Capture the cell that displays the provided text and extract its [x, y] central coordinate. 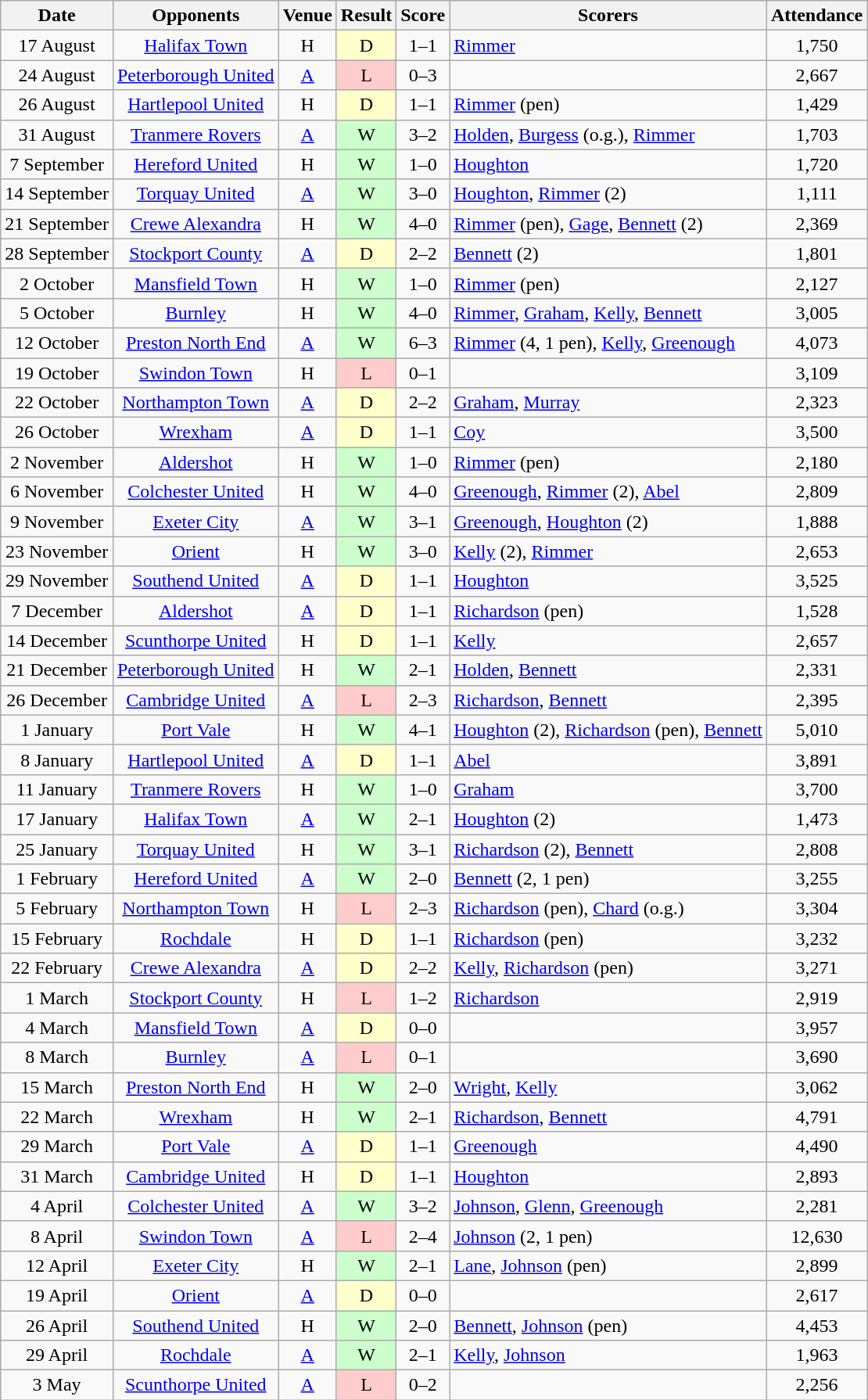
2 November [57, 462]
2,323 [816, 403]
2,395 [816, 700]
1,703 [816, 135]
Bennett (2) [608, 253]
Venue [307, 16]
29 November [57, 581]
Bennett (2, 1 pen) [608, 879]
26 April [57, 1326]
3,525 [816, 581]
2,667 [816, 75]
1,111 [816, 194]
5 October [57, 313]
26 December [57, 700]
Houghton (2) [608, 819]
2,808 [816, 849]
Graham [608, 789]
22 February [57, 968]
3,255 [816, 879]
1 February [57, 879]
1 January [57, 730]
2,657 [816, 641]
6 November [57, 492]
17 January [57, 819]
4,791 [816, 1117]
2,256 [816, 1385]
3,109 [816, 373]
3,500 [816, 433]
8 April [57, 1236]
17 August [57, 45]
0–2 [423, 1385]
26 October [57, 433]
Rimmer (pen), Gage, Bennett (2) [608, 224]
Holden, Bennett [608, 670]
14 September [57, 194]
3,232 [816, 939]
Wright, Kelly [608, 1087]
Kelly (2), Rimmer [608, 551]
Attendance [816, 16]
22 March [57, 1117]
31 March [57, 1176]
4,073 [816, 343]
Holden, Burgess (o.g.), Rimmer [608, 135]
2,899 [816, 1265]
Kelly, Richardson (pen) [608, 968]
Coy [608, 433]
1,429 [816, 105]
Richardson [608, 998]
Score [423, 16]
1,963 [816, 1355]
Kelly [608, 641]
1,720 [816, 164]
2,281 [816, 1206]
2,809 [816, 492]
4,453 [816, 1326]
3,005 [816, 313]
3,271 [816, 968]
23 November [57, 551]
21 September [57, 224]
7 September [57, 164]
25 January [57, 849]
Johnson (2, 1 pen) [608, 1236]
1 March [57, 998]
1,801 [816, 253]
2,653 [816, 551]
2,369 [816, 224]
7 December [57, 611]
15 March [57, 1087]
1,528 [816, 611]
3,690 [816, 1057]
Rimmer, Graham, Kelly, Bennett [608, 313]
12 April [57, 1265]
Date [57, 16]
2–4 [423, 1236]
Richardson (pen), Chard (o.g.) [608, 909]
4 March [57, 1028]
4,490 [816, 1147]
2,919 [816, 998]
12 October [57, 343]
Greenough [608, 1147]
4–1 [423, 730]
24 August [57, 75]
4 April [57, 1206]
Graham, Murray [608, 403]
8 January [57, 759]
31 August [57, 135]
9 November [57, 522]
5,010 [816, 730]
12,630 [816, 1236]
1,473 [816, 819]
Abel [608, 759]
3,700 [816, 789]
11 January [57, 789]
1,888 [816, 522]
1–2 [423, 998]
Johnson, Glenn, Greenough [608, 1206]
3,891 [816, 759]
Rimmer (4, 1 pen), Kelly, Greenough [608, 343]
Result [366, 16]
Scorers [608, 16]
2,331 [816, 670]
3 May [57, 1385]
6–3 [423, 343]
29 March [57, 1147]
Houghton, Rimmer (2) [608, 194]
5 February [57, 909]
Rimmer [608, 45]
2,127 [816, 283]
19 October [57, 373]
Kelly, Johnson [608, 1355]
26 August [57, 105]
15 February [57, 939]
1,750 [816, 45]
8 March [57, 1057]
Greenough, Houghton (2) [608, 522]
2,893 [816, 1176]
3,062 [816, 1087]
28 September [57, 253]
19 April [57, 1295]
14 December [57, 641]
3,304 [816, 909]
2 October [57, 283]
22 October [57, 403]
Houghton (2), Richardson (pen), Bennett [608, 730]
29 April [57, 1355]
Bennett, Johnson (pen) [608, 1326]
Richardson (2), Bennett [608, 849]
2,180 [816, 462]
0–3 [423, 75]
Greenough, Rimmer (2), Abel [608, 492]
2,617 [816, 1295]
Lane, Johnson (pen) [608, 1265]
Opponents [195, 16]
21 December [57, 670]
3,957 [816, 1028]
